Provide the [X, Y] coordinate of the cell's center where the given text is located.  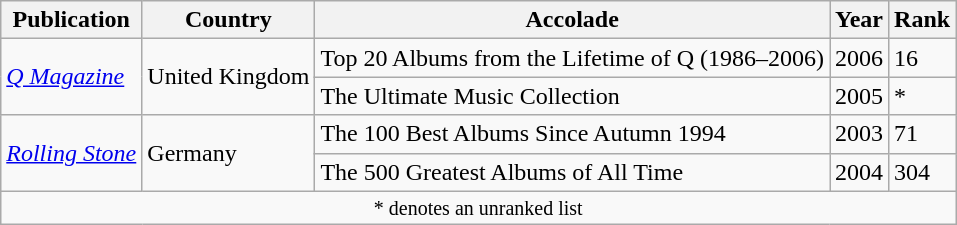
Country [228, 20]
United Kingdom [228, 77]
Year [860, 20]
Accolade [572, 20]
The 100 Best Albums Since Autumn 1994 [572, 134]
Rolling Stone [72, 153]
Publication [72, 20]
2006 [860, 58]
2004 [860, 172]
Top 20 Albums from the Lifetime of Q (1986–2006) [572, 58]
Q Magazine [72, 77]
The 500 Greatest Albums of All Time [572, 172]
* [922, 96]
2005 [860, 96]
2003 [860, 134]
The Ultimate Music Collection [572, 96]
Germany [228, 153]
Rank [922, 20]
71 [922, 134]
16 [922, 58]
* denotes an unranked list [478, 208]
304 [922, 172]
